Determine the (x, y) coordinate at the center of the cell enclosing the given text.  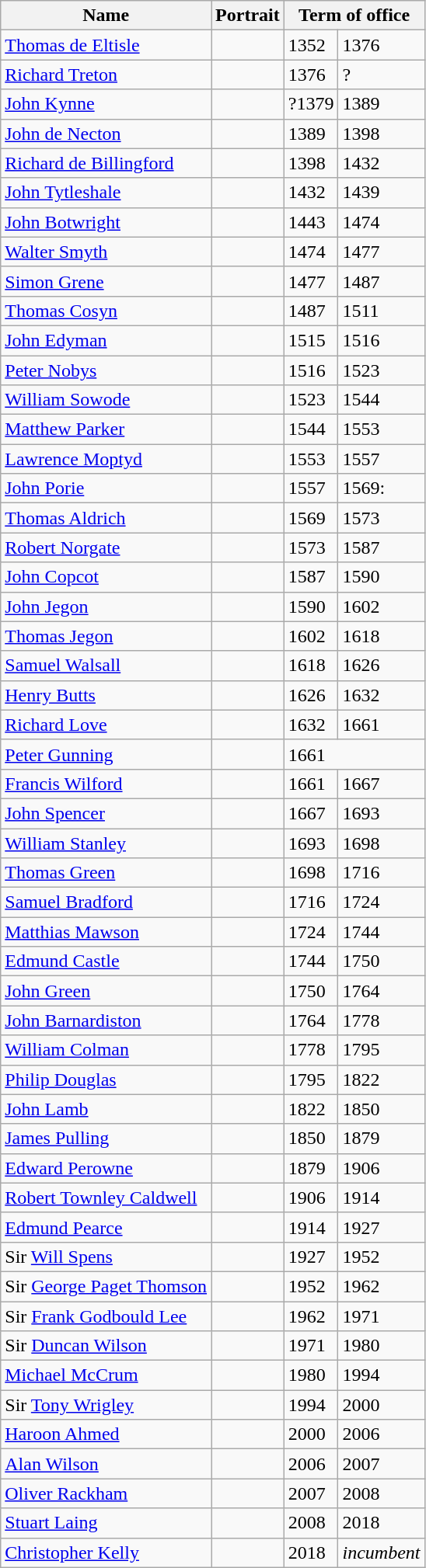
Portrait (248, 16)
Stuart Laing (106, 1523)
1569: (381, 488)
Robert Norgate (106, 548)
Term of office (354, 16)
Edmund Castle (106, 961)
Thomas Green (106, 873)
Thomas Aldrich (106, 518)
Thomas Jegon (106, 636)
Peter Gunning (106, 754)
?1379 (311, 104)
John Tytleshale (106, 193)
Samuel Bradford (106, 902)
Edmund Pearce (106, 1227)
Philip Douglas (106, 1080)
Name (106, 16)
1511 (381, 311)
Walter Smyth (106, 252)
William Stanley (106, 843)
Thomas de Eltisle (106, 45)
Richard Love (106, 725)
Francis Wilford (106, 784)
John Botwright (106, 222)
James Pulling (106, 1139)
John Jegon (106, 607)
Michael McCrum (106, 1375)
John Copcot (106, 577)
Christopher Kelly (106, 1552)
John Spencer (106, 813)
Sir Will Spens (106, 1257)
Richard de Billingford (106, 163)
John Kynne (106, 104)
incumbent (381, 1552)
Thomas Cosyn (106, 311)
Henry Butts (106, 695)
Matthias Mawson (106, 932)
Sir George Paget Thomson (106, 1286)
Samuel Walsall (106, 666)
Haroon Ahmed (106, 1434)
John Edyman (106, 340)
John Lamb (106, 1109)
? (381, 75)
Robert Townley Caldwell (106, 1198)
Simon Grene (106, 281)
Edward Perowne (106, 1168)
1439 (381, 193)
1443 (311, 222)
Peter Nobys (106, 370)
Alan Wilson (106, 1464)
1352 (311, 45)
Sir Duncan Wilson (106, 1346)
John Barnardiston (106, 1020)
John de Necton (106, 134)
Sir Tony Wrigley (106, 1405)
William Sowode (106, 400)
Oliver Rackham (106, 1493)
Sir Frank Godbould Lee (106, 1316)
William Colman (106, 1050)
John Green (106, 991)
Richard Treton (106, 75)
1515 (311, 340)
1569 (311, 518)
John Porie (106, 488)
Matthew Parker (106, 429)
Lawrence Moptyd (106, 459)
